Scan for the cell matching the given text and deliver its [x, y] coordinate at center. 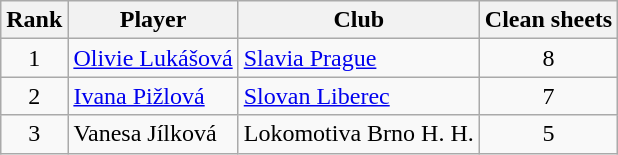
Clean sheets [548, 20]
Olivie Lukášová [153, 58]
5 [548, 134]
Lokomotiva Brno H. H. [358, 134]
8 [548, 58]
Vanesa Jílková [153, 134]
2 [34, 96]
Slavia Prague [358, 58]
Rank [34, 20]
Slovan Liberec [358, 96]
7 [548, 96]
1 [34, 58]
Club [358, 20]
Player [153, 20]
3 [34, 134]
Ivana Pižlová [153, 96]
